For the text-containing cell, return its midpoint in [X, Y] coordinate format. 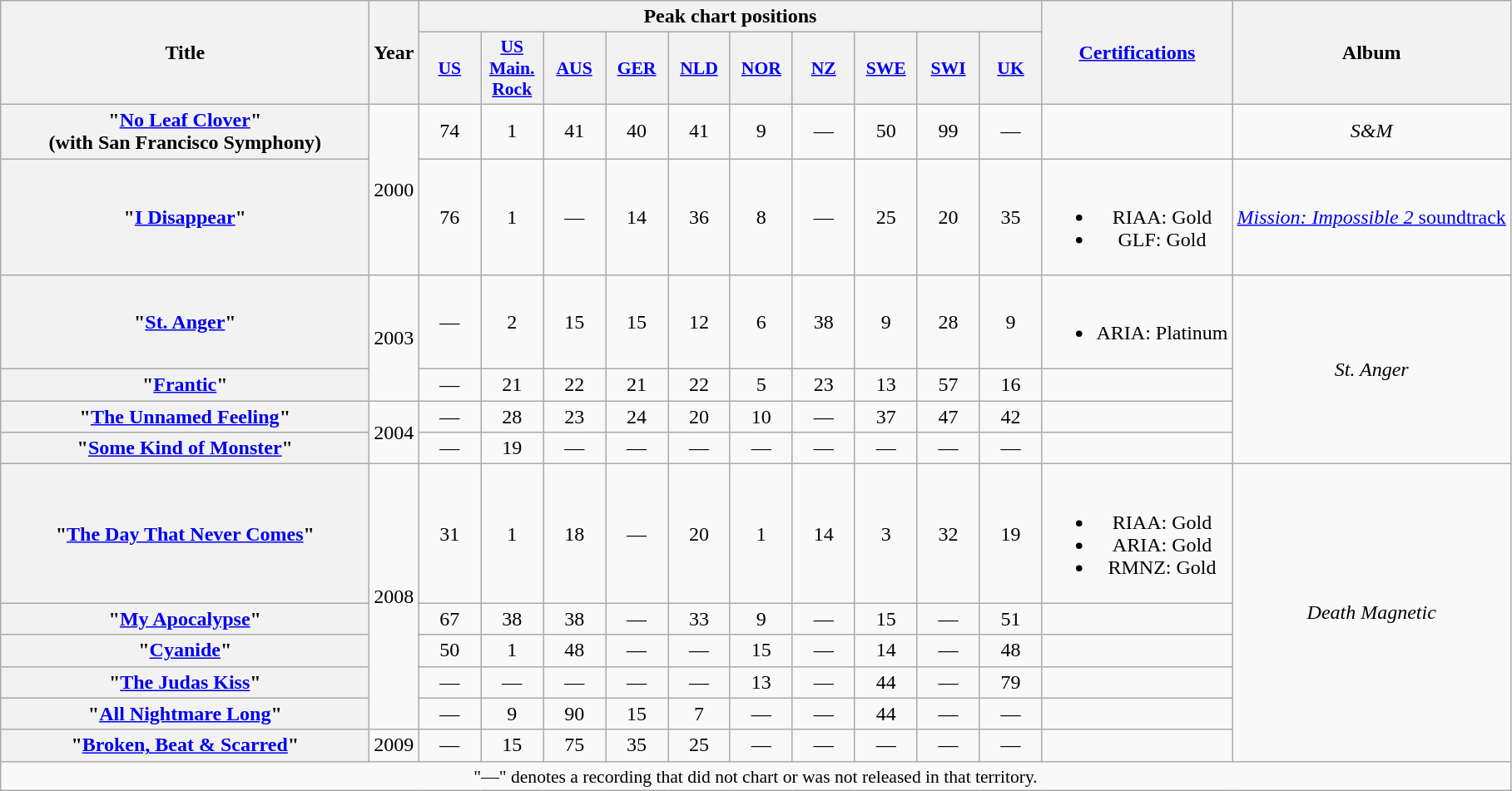
Mission: Impossible 2 soundtrack [1371, 216]
RIAA: GoldARIA: GoldRMNZ: Gold [1137, 534]
5 [761, 385]
Peak chart positions [731, 17]
99 [949, 131]
"Some Kind of Monster" [185, 448]
"Cyanide" [185, 650]
12 [699, 323]
Certifications [1137, 53]
Death Magnetic [1371, 612]
31 [449, 534]
57 [949, 385]
St. Anger [1371, 369]
74 [449, 131]
42 [1010, 417]
2004 [394, 433]
2000 [394, 190]
75 [574, 745]
NLD [699, 68]
90 [574, 714]
UK [1010, 68]
AUS [574, 68]
32 [949, 534]
US [449, 68]
"I Disappear" [185, 216]
33 [699, 619]
Album [1371, 53]
"St. Anger" [185, 323]
"Frantic" [185, 385]
36 [699, 216]
GER [637, 68]
2008 [394, 597]
3 [885, 534]
"Broken, Beat & Scarred" [185, 745]
"The Judas Kiss" [185, 682]
51 [1010, 619]
NOR [761, 68]
"The Unnamed Feeling" [185, 417]
67 [449, 619]
76 [449, 216]
Year [394, 53]
ARIA: Platinum [1137, 323]
18 [574, 534]
10 [761, 417]
"The Day That Never Comes" [185, 534]
NZ [824, 68]
2003 [394, 338]
"My Apocalypse" [185, 619]
37 [885, 417]
79 [1010, 682]
47 [949, 417]
"—" denotes a recording that did not chart or was not released in that territory. [756, 776]
RIAA: GoldGLF: Gold [1137, 216]
USMain.Rock [513, 68]
SWE [885, 68]
"All Nightmare Long" [185, 714]
6 [761, 323]
2 [513, 323]
16 [1010, 385]
2009 [394, 745]
40 [637, 131]
7 [699, 714]
SWI [949, 68]
24 [637, 417]
"No Leaf Clover"(with San Francisco Symphony) [185, 131]
Title [185, 53]
S&M [1371, 131]
8 [761, 216]
